From the cell containing the given text, extract its center point as [x, y] coordinate. 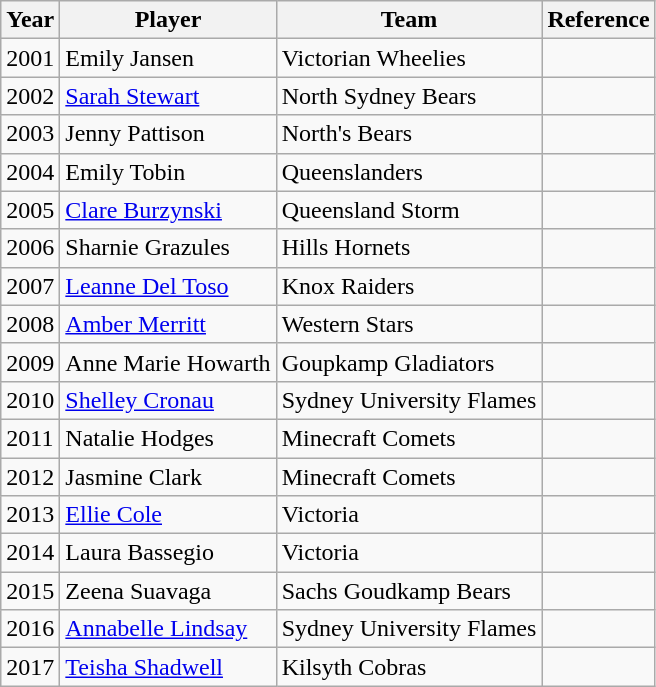
2005 [30, 210]
North Sydney Bears [409, 96]
Western Stars [409, 324]
Zeena Suavaga [168, 591]
Laura Bassegio [168, 553]
2013 [30, 515]
Hills Hornets [409, 248]
Natalie Hodges [168, 438]
Goupkamp Gladiators [409, 362]
Queenslanders [409, 172]
Sharnie Grazules [168, 248]
2014 [30, 553]
2017 [30, 667]
Jenny Pattison [168, 134]
Queensland Storm [409, 210]
Year [30, 20]
2001 [30, 58]
Kilsyth Cobras [409, 667]
Jasmine Clark [168, 477]
Sarah Stewart [168, 96]
2010 [30, 400]
2015 [30, 591]
Leanne Del Toso [168, 286]
2006 [30, 248]
Player [168, 20]
Reference [598, 20]
Team [409, 20]
North's Bears [409, 134]
2016 [30, 629]
2011 [30, 438]
Sachs Goudkamp Bears [409, 591]
Teisha Shadwell [168, 667]
Emily Jansen [168, 58]
2003 [30, 134]
2004 [30, 172]
2007 [30, 286]
2008 [30, 324]
Knox Raiders [409, 286]
Clare Burzynski [168, 210]
2012 [30, 477]
Amber Merritt [168, 324]
2009 [30, 362]
Anne Marie Howarth [168, 362]
2002 [30, 96]
Shelley Cronau [168, 400]
Annabelle Lindsay [168, 629]
Ellie Cole [168, 515]
Emily Tobin [168, 172]
Victorian Wheelies [409, 58]
